Locate the cell with the specified text and output its (X, Y) center coordinate. 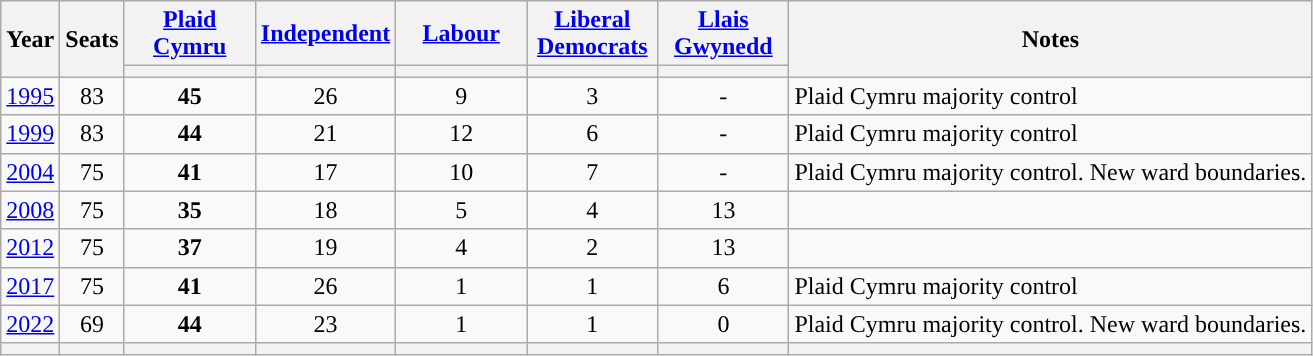
Notes (1050, 39)
1995 (30, 96)
7 (592, 172)
45 (190, 96)
Seats (92, 39)
2 (592, 248)
18 (325, 210)
35 (190, 210)
37 (190, 248)
23 (325, 324)
69 (92, 324)
Labour (462, 34)
0 (724, 324)
2008 (30, 210)
5 (462, 210)
Year (30, 39)
Independent (325, 34)
2004 (30, 172)
Plaid Cymru (190, 34)
2022 (30, 324)
Liberal Democrats (592, 34)
9 (462, 96)
Llais Gwynedd (724, 34)
21 (325, 134)
1999 (30, 134)
10 (462, 172)
2012 (30, 248)
19 (325, 248)
2017 (30, 286)
17 (325, 172)
3 (592, 96)
12 (462, 134)
